Identify which cell holds the provided text, then report its (X, Y) central coordinate. 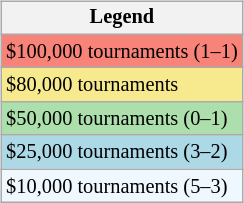
$10,000 tournaments (5–3) (122, 186)
$100,000 tournaments (1–1) (122, 51)
$80,000 tournaments (122, 85)
$50,000 tournaments (0–1) (122, 119)
$25,000 tournaments (3–2) (122, 152)
Legend (122, 18)
